Search for the cell housing the specified text and yield its (x, y) center coordinate. 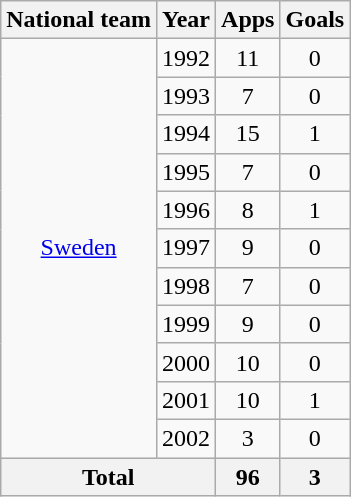
2001 (186, 400)
2002 (186, 438)
Total (108, 477)
8 (248, 210)
Apps (248, 20)
Sweden (79, 248)
1993 (186, 96)
1994 (186, 134)
1995 (186, 172)
2000 (186, 362)
National team (79, 20)
Goals (315, 20)
96 (248, 477)
1997 (186, 248)
15 (248, 134)
1999 (186, 324)
11 (248, 58)
1996 (186, 210)
1998 (186, 286)
1992 (186, 58)
Year (186, 20)
